Return [x, y] of the center of cell containing provided text 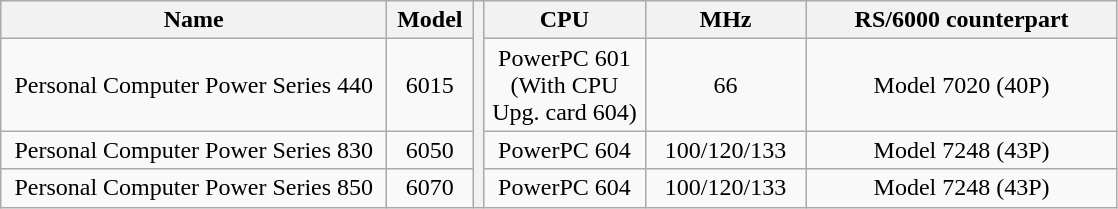
Personal Computer Power Series 440 [194, 85]
6070 [430, 188]
Model [430, 20]
PowerPC 601 (With CPU Upg. card 604) [564, 85]
Name [194, 20]
Model 7020 (40P) [962, 85]
6050 [430, 150]
CPU [564, 20]
66 [726, 85]
RS/6000 counterpart [962, 20]
Personal Computer Power Series 830 [194, 150]
Personal Computer Power Series 850 [194, 188]
MHz [726, 20]
6015 [430, 85]
